Locate the cell with the specified text and output its (x, y) center coordinate. 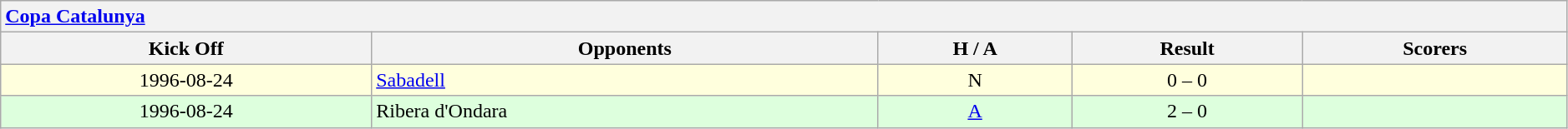
H / A (975, 48)
Kick Off (186, 48)
2 – 0 (1187, 112)
Opponents (625, 48)
A (975, 112)
N (975, 80)
Ribera d'Ondara (625, 112)
Copa Catalunya (784, 17)
Sabadell (625, 80)
Result (1187, 48)
Scorers (1435, 48)
0 – 0 (1187, 80)
